Determine the (X, Y) coordinate at the center of the cell enclosing the given text.  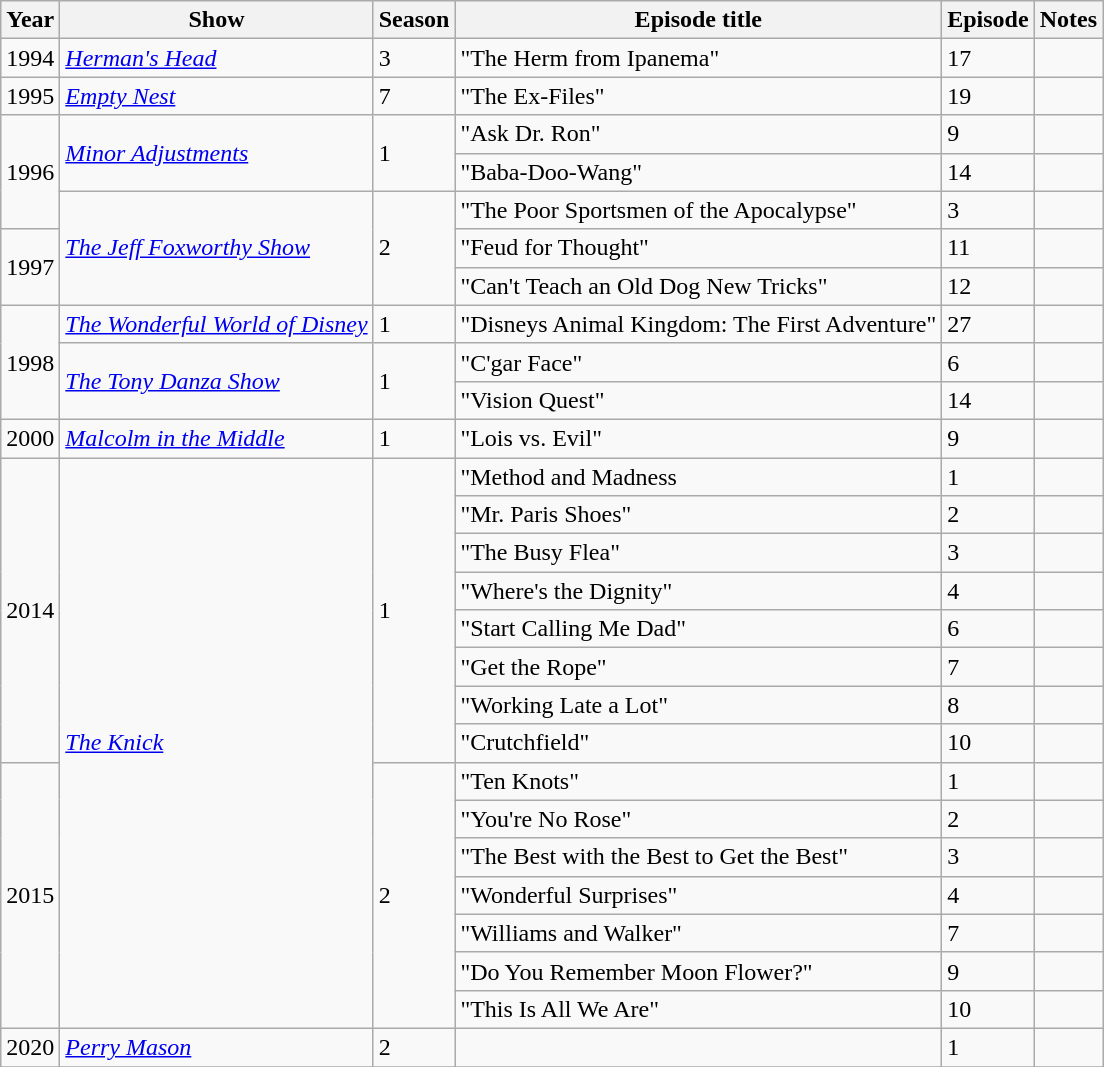
"Disneys Animal Kingdom: The First Adventure" (698, 324)
1998 (30, 362)
27 (988, 324)
"Mr. Paris Shoes" (698, 515)
"Baba-Doo-Wang" (698, 172)
"Do You Remember Moon Flower?" (698, 971)
"The Busy Flea" (698, 553)
1994 (30, 58)
17 (988, 58)
"You're No Rose" (698, 819)
Season (414, 20)
Empty Nest (216, 96)
2020 (30, 1047)
12 (988, 286)
The Knick (216, 744)
"Start Calling Me Dad" (698, 629)
"Ask Dr. Ron" (698, 134)
2000 (30, 438)
2015 (30, 895)
"Method and Madness (698, 477)
The Wonderful World of Disney (216, 324)
2014 (30, 610)
Episode title (698, 20)
19 (988, 96)
"Feud for Thought" (698, 248)
"Can't Teach an Old Dog New Tricks" (698, 286)
The Jeff Foxworthy Show (216, 248)
8 (988, 705)
"The Ex-Files" (698, 96)
"Williams and Walker" (698, 933)
11 (988, 248)
"The Herm from Ipanema" (698, 58)
"Crutchfield" (698, 743)
"Lois vs. Evil" (698, 438)
1995 (30, 96)
"Wonderful Surprises" (698, 895)
"Working Late a Lot" (698, 705)
"The Poor Sportsmen of the Apocalypse" (698, 210)
"C'gar Face" (698, 362)
Notes (1068, 20)
"Where's the Dignity" (698, 591)
Year (30, 20)
"Vision Quest" (698, 400)
"The Best with the Best to Get the Best" (698, 857)
Episode (988, 20)
Perry Mason (216, 1047)
Malcolm in the Middle (216, 438)
"Ten Knots" (698, 781)
"This Is All We Are" (698, 1009)
Show (216, 20)
Minor Adjustments (216, 153)
"Get the Rope" (698, 667)
1996 (30, 172)
The Tony Danza Show (216, 381)
Herman's Head (216, 58)
1997 (30, 267)
